Detect which cell encompasses the target text, then output its (x, y) center coordinate. 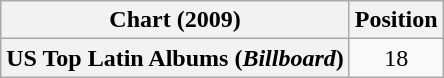
Position (396, 20)
18 (396, 58)
Chart (2009) (176, 20)
US Top Latin Albums (Billboard) (176, 58)
